Scan for the cell matching the given text and deliver its [X, Y] coordinate at center. 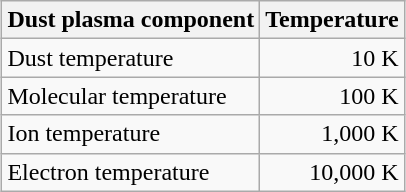
Dust temperature [131, 58]
1,000 K [332, 134]
Ion temperature [131, 134]
100 K [332, 96]
Molecular temperature [131, 96]
Dust plasma component [131, 20]
10,000 K [332, 172]
Electron temperature [131, 172]
Temperature [332, 20]
10 K [332, 58]
